Return (X, Y) of the center of cell containing provided text 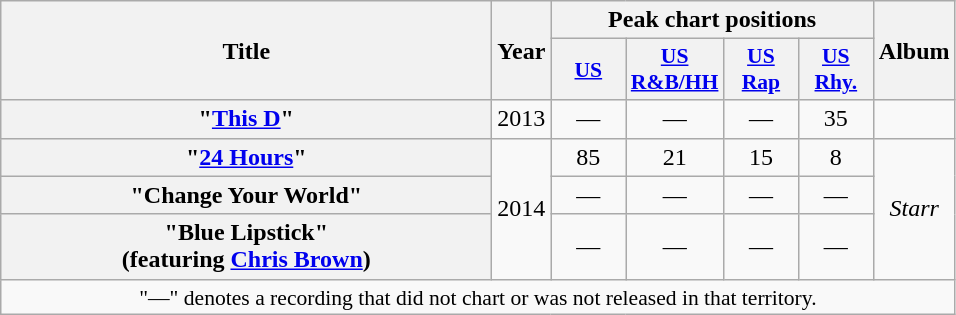
"Blue Lipstick"(featuring Chris Brown) (246, 246)
15 (760, 157)
85 (588, 157)
2013 (522, 119)
21 (675, 157)
USR&B/HH (675, 70)
Album (914, 50)
"This D" (246, 119)
USRap (760, 70)
2014 (522, 208)
"—" denotes a recording that did not chart or was not released in that territory. (478, 297)
35 (836, 119)
USRhy. (836, 70)
"Change Your World" (246, 195)
Starr (914, 208)
Year (522, 50)
"24 Hours" (246, 157)
8 (836, 157)
Peak chart positions (712, 20)
US (588, 70)
Title (246, 50)
